Return the (X, Y) coordinate for the center point of the cell that contains the specified text.  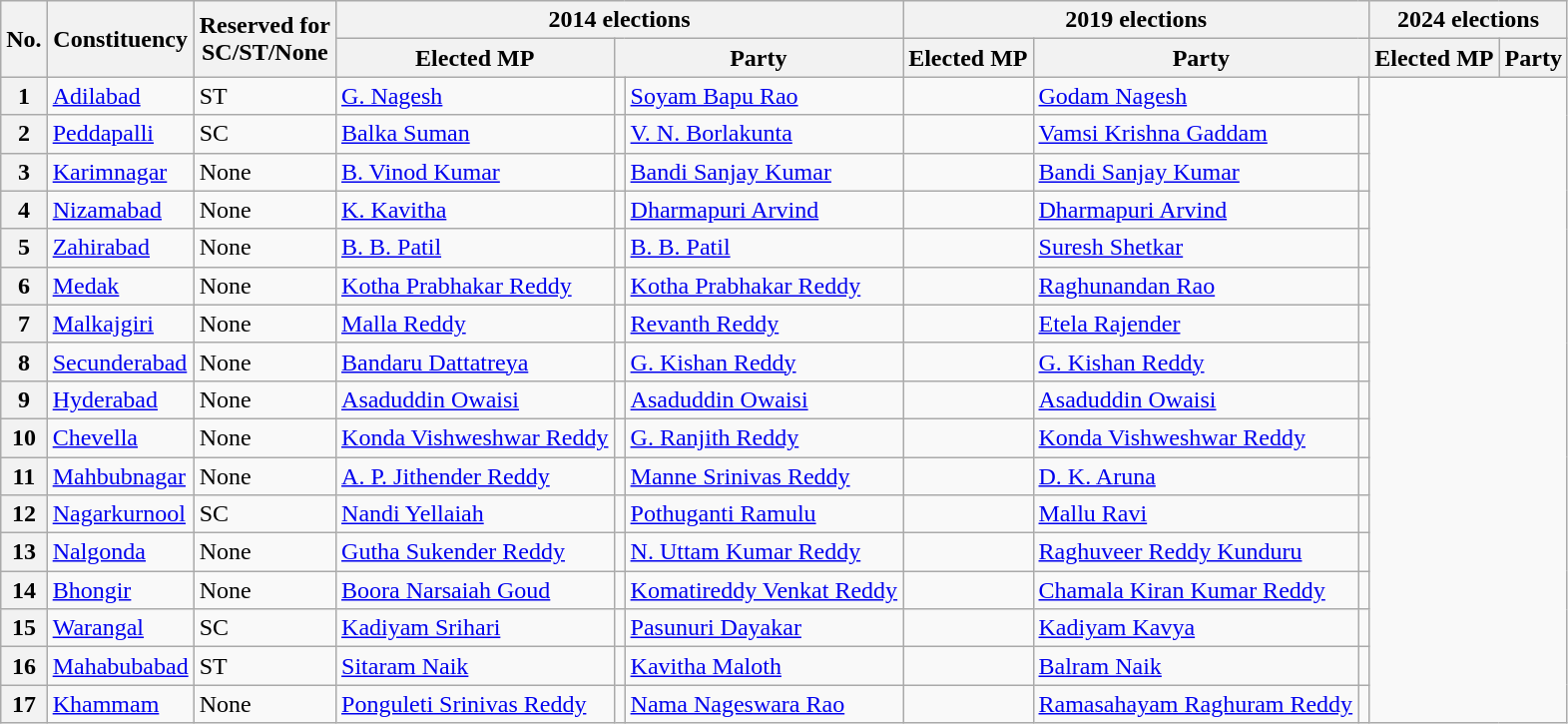
2019 elections (1136, 20)
Nalgonda (120, 552)
1 (24, 96)
10 (24, 437)
2014 elections (620, 20)
Karimnagar (120, 172)
Vamsi Krishna Gaddam (1196, 134)
8 (24, 362)
Kadiyam Srihari (475, 628)
Adilabad (120, 96)
A. P. Jithender Reddy (475, 476)
Sitaram Naik (475, 666)
Peddapalli (120, 134)
11 (24, 476)
Mallu Ravi (1196, 514)
14 (24, 590)
16 (24, 666)
Pasunuri Dayakar (765, 628)
Etela Rajender (1196, 324)
V. N. Borlakunta (765, 134)
5 (24, 248)
K. Kavitha (475, 210)
Mahbubnagar (120, 476)
Suresh Shetkar (1196, 248)
Secunderabad (120, 362)
B. Vinod Kumar (475, 172)
13 (24, 552)
Raghuveer Reddy Kunduru (1196, 552)
7 (24, 324)
Reserved forSC/ST/None (264, 39)
Malla Reddy (475, 324)
Gutha Sukender Reddy (475, 552)
Kadiyam Kavya (1196, 628)
Warangal (120, 628)
Chamala Kiran Kumar Reddy (1196, 590)
2024 elections (1469, 20)
Ponguleti Srinivas Reddy (475, 704)
Hyderabad (120, 399)
Raghunandan Rao (1196, 286)
Pothuganti Ramulu (765, 514)
Komatireddy Venkat Reddy (765, 590)
Ramasahayam Raghuram Reddy (1196, 704)
Balka Suman (475, 134)
9 (24, 399)
Godam Nagesh (1196, 96)
15 (24, 628)
12 (24, 514)
Kavitha Maloth (765, 666)
G. Nagesh (475, 96)
3 (24, 172)
D. K. Aruna (1196, 476)
4 (24, 210)
G. Ranjith Reddy (765, 437)
Nama Nageswara Rao (765, 704)
Nizamabad (120, 210)
Nandi Yellaiah (475, 514)
Constituency (120, 39)
6 (24, 286)
2 (24, 134)
N. Uttam Kumar Reddy (765, 552)
No. (24, 39)
Zahirabad (120, 248)
17 (24, 704)
Khammam (120, 704)
Soyam Bapu Rao (765, 96)
Bandaru Dattatreya (475, 362)
Revanth Reddy (765, 324)
Medak (120, 286)
Chevella (120, 437)
Malkajgiri (120, 324)
Boora Narsaiah Goud (475, 590)
Mahabubabad (120, 666)
Manne Srinivas Reddy (765, 476)
Nagarkurnool (120, 514)
Bhongir (120, 590)
Balram Naik (1196, 666)
